For the text-containing cell, return its midpoint in (x, y) coordinate format. 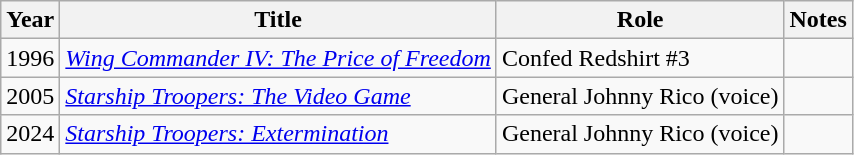
Title (278, 20)
Notes (818, 20)
Wing Commander IV: The Price of Freedom (278, 58)
2024 (30, 134)
1996 (30, 58)
Year (30, 20)
Starship Troopers: Extermination (278, 134)
Role (640, 20)
2005 (30, 96)
Starship Troopers: The Video Game (278, 96)
Confed Redshirt #3 (640, 58)
